Scan for the cell matching the given text and deliver its [x, y] coordinate at center. 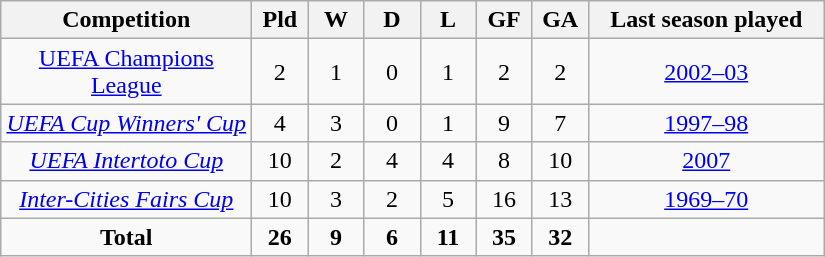
UEFA Champions League [126, 72]
11 [448, 237]
UEFA Cup Winners' Cup [126, 123]
L [448, 20]
1969–70 [706, 199]
6 [392, 237]
8 [504, 161]
2002–03 [706, 72]
GF [504, 20]
16 [504, 199]
W [336, 20]
2007 [706, 161]
1997–98 [706, 123]
Inter-Cities Fairs Cup [126, 199]
Competition [126, 20]
D [392, 20]
7 [560, 123]
UEFA Intertoto Cup [126, 161]
Pld [280, 20]
13 [560, 199]
5 [448, 199]
Total [126, 237]
Last season played [706, 20]
GA [560, 20]
32 [560, 237]
35 [504, 237]
26 [280, 237]
